For the text-containing cell, return its midpoint in (x, y) coordinate format. 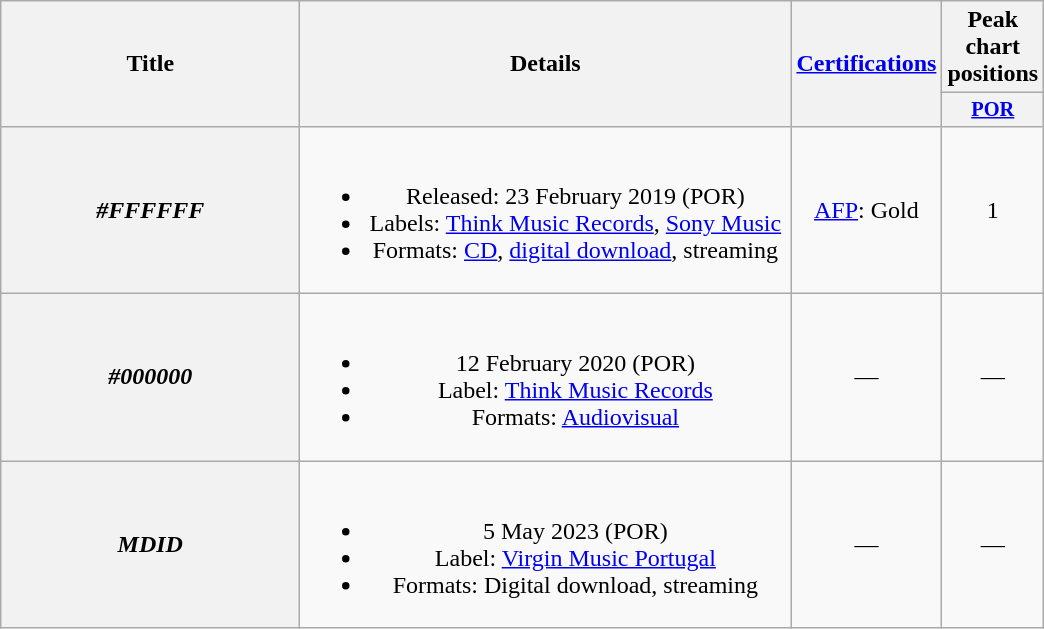
POR (993, 110)
#000000 (150, 378)
AFP: Gold (866, 210)
Details (546, 64)
MDID (150, 544)
#FFFFFF (150, 210)
12 February 2020 (POR)Label: Think Music RecordsFormats: Audiovisual (546, 378)
Certifications (866, 64)
1 (993, 210)
Title (150, 64)
5 May 2023 (POR)Label: Virgin Music PortugalFormats: Digital download, streaming (546, 544)
Released: 23 February 2019 (POR)Labels: Think Music Records, Sony MusicFormats: CD, digital download, streaming (546, 210)
Peak chart positions (993, 47)
